Locate the cell with the specified text and output its (X, Y) center coordinate. 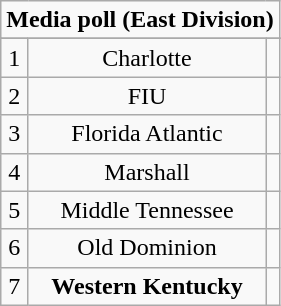
4 (14, 172)
Charlotte (147, 58)
Marshall (147, 172)
Media poll (East Division) (140, 20)
7 (14, 286)
Western Kentucky (147, 286)
Florida Atlantic (147, 134)
Old Dominion (147, 248)
3 (14, 134)
1 (14, 58)
2 (14, 96)
6 (14, 248)
Middle Tennessee (147, 210)
FIU (147, 96)
5 (14, 210)
